From the cell containing the given text, extract its center point as (x, y) coordinate. 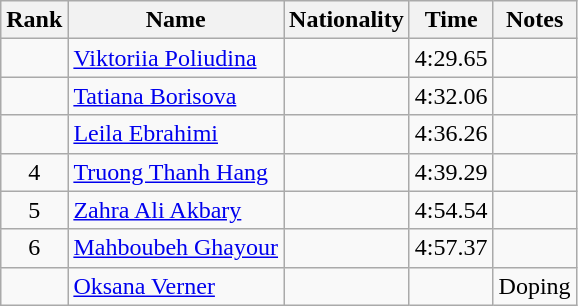
Mahboubeh Ghayour (176, 248)
Doping (534, 286)
4:39.29 (451, 172)
Tatiana Borisova (176, 96)
Nationality (347, 20)
4:57.37 (451, 248)
Leila Ebrahimi (176, 134)
Time (451, 20)
4 (34, 172)
Oksana Verner (176, 286)
Notes (534, 20)
5 (34, 210)
4:32.06 (451, 96)
4:54.54 (451, 210)
Zahra Ali Akbary (176, 210)
Name (176, 20)
4:29.65 (451, 58)
4:36.26 (451, 134)
6 (34, 248)
Truong Thanh Hang (176, 172)
Rank (34, 20)
Viktoriia Poliudina (176, 58)
